Locate the cell with the specified text and output its (X, Y) center coordinate. 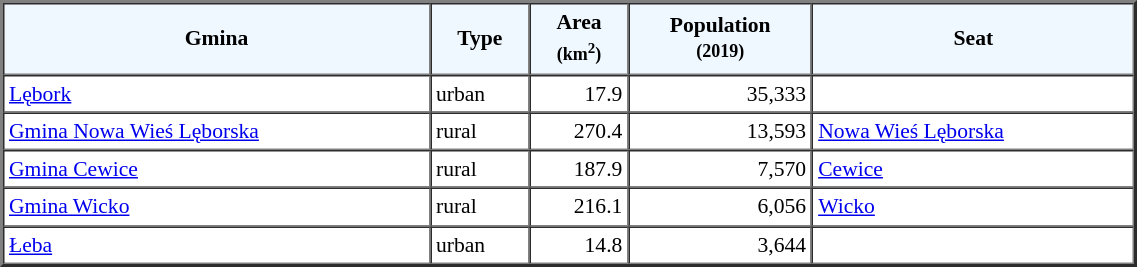
Łeba (216, 245)
35,333 (720, 93)
Population(2019) (720, 38)
Wicko (973, 207)
216.1 (580, 207)
270.4 (580, 131)
187.9 (580, 169)
7,570 (720, 169)
Nowa Wieś Lęborska (973, 131)
Seat (973, 38)
Lębork (216, 93)
3,644 (720, 245)
Gmina (216, 38)
Gmina Wicko (216, 207)
6,056 (720, 207)
14.8 (580, 245)
17.9 (580, 93)
Gmina Cewice (216, 169)
Cewice (973, 169)
Gmina Nowa Wieś Lęborska (216, 131)
Type (480, 38)
Area(km2) (580, 38)
13,593 (720, 131)
